Locate the cell with the specified text and output its (x, y) center coordinate. 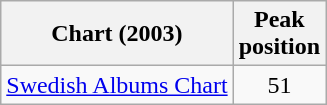
51 (279, 85)
Peakposition (279, 34)
Swedish Albums Chart (117, 85)
Chart (2003) (117, 34)
